Extract the [X, Y] coordinate from the center of the cell holding the provided text.  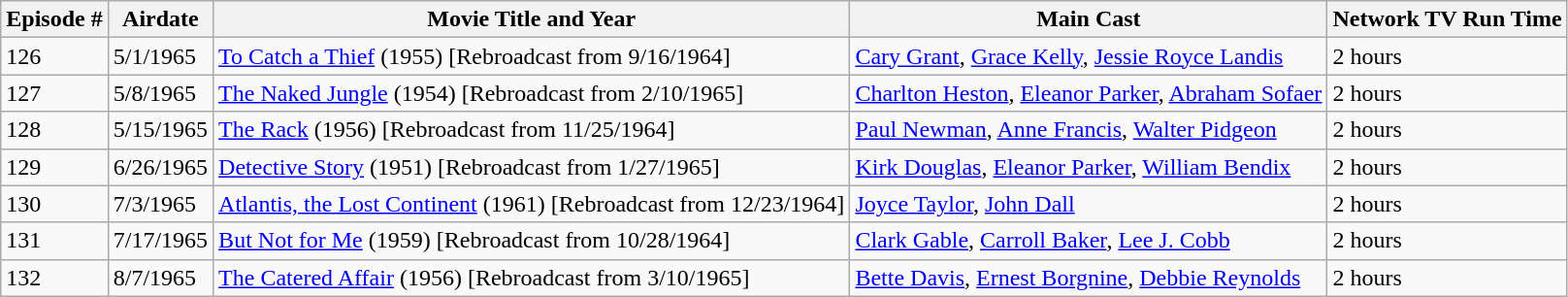
Joyce Taylor, John Dall [1089, 204]
Airdate [160, 19]
Paul Newman, Anne Francis, Walter Pidgeon [1089, 130]
132 [54, 278]
Main Cast [1089, 19]
6/26/1965 [160, 167]
Episode # [54, 19]
126 [54, 56]
Bette Davis, Ernest Borgnine, Debbie Reynolds [1089, 278]
7/3/1965 [160, 204]
Charlton Heston, Eleanor Parker, Abraham Sofaer [1089, 93]
129 [54, 167]
Network TV Run Time [1448, 19]
Movie Title and Year [532, 19]
The Rack (1956) [Rebroadcast from 11/25/1964] [532, 130]
To Catch a Thief (1955) [Rebroadcast from 9/16/1964] [532, 56]
128 [54, 130]
130 [54, 204]
Kirk Douglas, Eleanor Parker, William Bendix [1089, 167]
The Catered Affair (1956) [Rebroadcast from 3/10/1965] [532, 278]
8/7/1965 [160, 278]
5/1/1965 [160, 56]
Detective Story (1951) [Rebroadcast from 1/27/1965] [532, 167]
5/15/1965 [160, 130]
Atlantis, the Lost Continent (1961) [Rebroadcast from 12/23/1964] [532, 204]
But Not for Me (1959) [Rebroadcast from 10/28/1964] [532, 241]
131 [54, 241]
The Naked Jungle (1954) [Rebroadcast from 2/10/1965] [532, 93]
5/8/1965 [160, 93]
7/17/1965 [160, 241]
Cary Grant, Grace Kelly, Jessie Royce Landis [1089, 56]
127 [54, 93]
Clark Gable, Carroll Baker, Lee J. Cobb [1089, 241]
